Scan for the cell matching the given text and deliver its (x, y) coordinate at center. 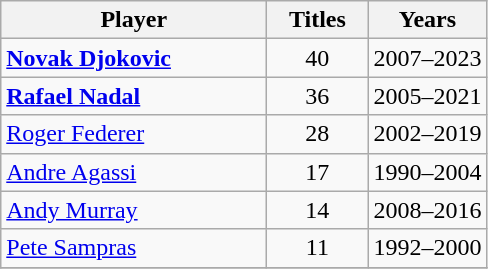
1992–2000 (428, 248)
Years (428, 20)
Rafael Nadal (134, 96)
2002–2019 (428, 134)
2007–2023 (428, 58)
17 (318, 172)
Titles (318, 20)
Andy Murray (134, 210)
1990–2004 (428, 172)
36 (318, 96)
Player (134, 20)
Pete Sampras (134, 248)
Novak Djokovic (134, 58)
2008–2016 (428, 210)
11 (318, 248)
14 (318, 210)
40 (318, 58)
Roger Federer (134, 134)
Andre Agassi (134, 172)
28 (318, 134)
2005–2021 (428, 96)
